Scan for the cell matching the given text and deliver its [X, Y] coordinate at center. 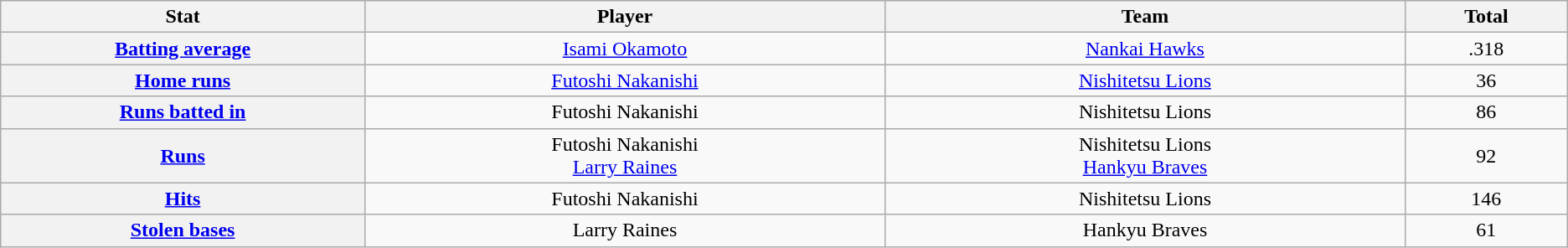
Larry Raines [625, 230]
36 [1486, 80]
Home runs [183, 80]
Futoshi NakanishiLarry Raines [625, 156]
Total [1486, 17]
Isami Okamoto [625, 49]
86 [1486, 112]
Nishitetsu LionsHankyu Braves [1144, 156]
Team [1144, 17]
Nankai Hawks [1144, 49]
92 [1486, 156]
Runs batted in [183, 112]
Runs [183, 156]
Hankyu Braves [1144, 230]
.318 [1486, 49]
61 [1486, 230]
Batting average [183, 49]
Stat [183, 17]
146 [1486, 199]
Stolen bases [183, 230]
Hits [183, 199]
Player [625, 17]
